Determine the [x, y] coordinate at the center of the cell enclosing the given text.  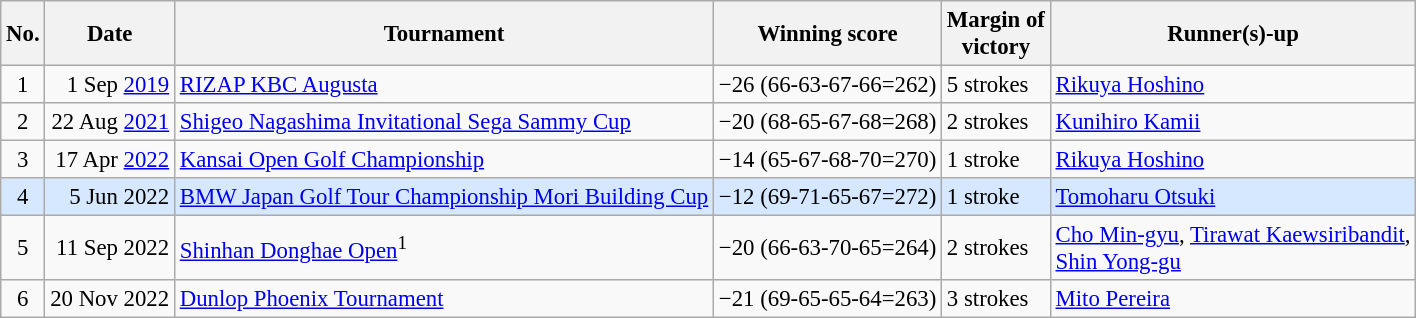
−20 (66-63-70-65=264) [828, 248]
Kansai Open Golf Championship [444, 160]
−12 (69-71-65-67=272) [828, 197]
−26 (66-63-67-66=262) [828, 85]
5 Jun 2022 [110, 197]
Cho Min-gyu, Tirawat Kaewsiribandit, Shin Yong-gu [1233, 248]
Kunihiro Kamii [1233, 122]
−21 (69-65-65-64=263) [828, 299]
1 [23, 85]
20 Nov 2022 [110, 299]
No. [23, 34]
Shinhan Donghae Open1 [444, 248]
1 Sep 2019 [110, 85]
RIZAP KBC Augusta [444, 85]
6 [23, 299]
11 Sep 2022 [110, 248]
5 strokes [996, 85]
BMW Japan Golf Tour Championship Mori Building Cup [444, 197]
4 [23, 197]
Tournament [444, 34]
Mito Pereira [1233, 299]
Winning score [828, 34]
22 Aug 2021 [110, 122]
2 [23, 122]
Tomoharu Otsuki [1233, 197]
Dunlop Phoenix Tournament [444, 299]
Runner(s)-up [1233, 34]
−14 (65-67-68-70=270) [828, 160]
Date [110, 34]
5 [23, 248]
3 [23, 160]
17 Apr 2022 [110, 160]
Margin ofvictory [996, 34]
−20 (68-65-67-68=268) [828, 122]
Shigeo Nagashima Invitational Sega Sammy Cup [444, 122]
3 strokes [996, 299]
